Extract the [X, Y] coordinate from the center of the cell holding the provided text.  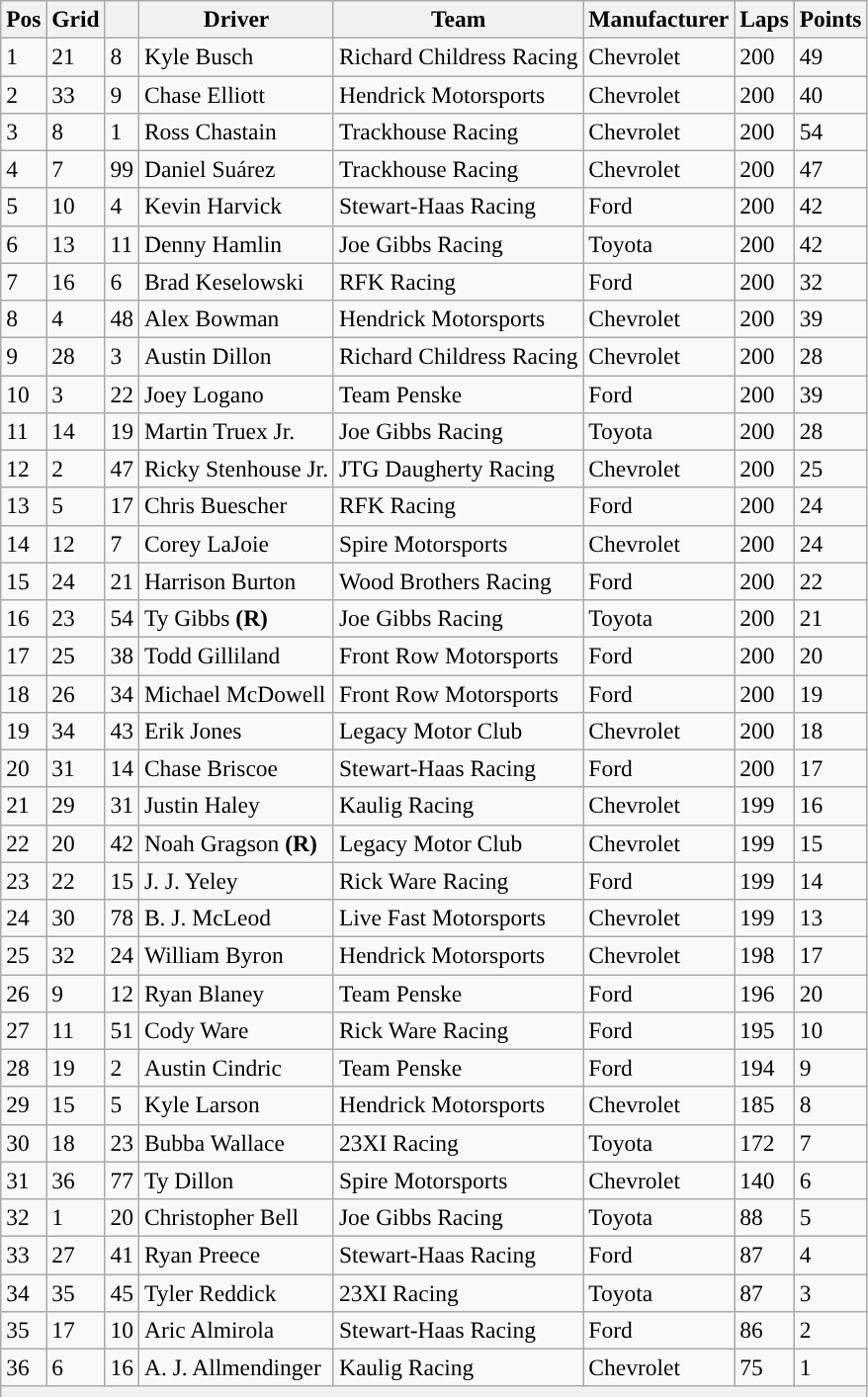
Corey LaJoie [235, 544]
Bubba Wallace [235, 1143]
Kyle Larson [235, 1105]
75 [765, 1367]
Chase Briscoe [235, 768]
Todd Gilliland [235, 655]
JTG Daugherty Racing [458, 469]
Ty Dillon [235, 1180]
Chase Elliott [235, 94]
140 [765, 1180]
Aric Almirola [235, 1330]
William Byron [235, 955]
Team [458, 19]
Ryan Preece [235, 1255]
Brad Keselowski [235, 282]
196 [765, 993]
Martin Truex Jr. [235, 431]
Live Fast Motorsports [458, 917]
Justin Haley [235, 806]
86 [765, 1330]
77 [122, 1180]
Daniel Suárez [235, 169]
Kevin Harvick [235, 207]
185 [765, 1105]
194 [765, 1068]
Austin Dillon [235, 356]
Erik Jones [235, 731]
195 [765, 1030]
51 [122, 1030]
Denny Hamlin [235, 244]
Laps [765, 19]
40 [830, 94]
Ryan Blaney [235, 993]
Joey Logano [235, 393]
172 [765, 1143]
48 [122, 318]
45 [122, 1292]
Driver [235, 19]
Cody Ware [235, 1030]
Harrison Burton [235, 581]
Ty Gibbs (R) [235, 618]
Noah Gragson (R) [235, 843]
Grid [75, 19]
Wood Brothers Racing [458, 581]
198 [765, 955]
Kyle Busch [235, 56]
43 [122, 731]
Ricky Stenhouse Jr. [235, 469]
Alex Bowman [235, 318]
49 [830, 56]
Pos [24, 19]
Points [830, 19]
Manufacturer [658, 19]
Ross Chastain [235, 131]
88 [765, 1217]
J. J. Yeley [235, 881]
41 [122, 1255]
Tyler Reddick [235, 1292]
99 [122, 169]
B. J. McLeod [235, 917]
78 [122, 917]
38 [122, 655]
Christopher Bell [235, 1217]
Michael McDowell [235, 693]
Austin Cindric [235, 1068]
Chris Buescher [235, 506]
A. J. Allmendinger [235, 1367]
